Determine the (x, y) coordinate at the center of the cell enclosing the given text.  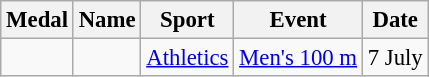
7 July (395, 58)
Medal (38, 20)
Name (107, 20)
Sport (188, 20)
Men's 100 m (298, 58)
Athletics (188, 58)
Date (395, 20)
Event (298, 20)
